Pinpoint the cell where the given text exists, returning its [X, Y] midpoint coordinate. 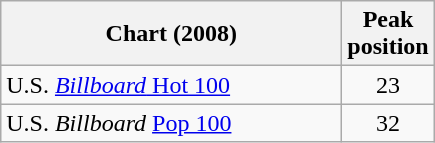
23 [388, 85]
Chart (2008) [172, 34]
U.S. Billboard Pop 100 [172, 123]
Peakposition [388, 34]
32 [388, 123]
U.S. Billboard Hot 100 [172, 85]
